Pinpoint the cell where the given text exists, returning its (X, Y) midpoint coordinate. 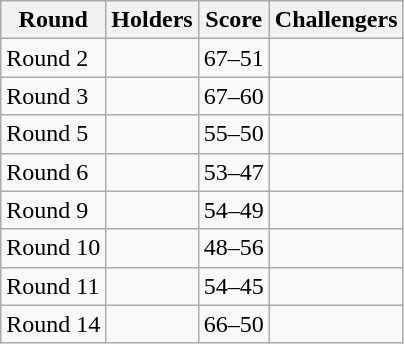
54–45 (234, 286)
Round (54, 20)
67–51 (234, 58)
54–49 (234, 210)
67–60 (234, 96)
55–50 (234, 134)
Round 5 (54, 134)
Holders (152, 20)
Round 9 (54, 210)
48–56 (234, 248)
Round 11 (54, 286)
66–50 (234, 324)
Score (234, 20)
Round 6 (54, 172)
Round 14 (54, 324)
53–47 (234, 172)
Round 10 (54, 248)
Round 3 (54, 96)
Challengers (336, 20)
Round 2 (54, 58)
